Scan for the cell matching the given text and deliver its (x, y) coordinate at center. 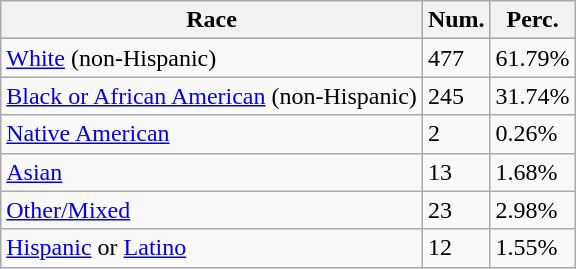
Perc. (532, 20)
13 (456, 172)
1.68% (532, 172)
Hispanic or Latino (212, 248)
0.26% (532, 134)
2 (456, 134)
White (non-Hispanic) (212, 58)
31.74% (532, 96)
Native American (212, 134)
Num. (456, 20)
61.79% (532, 58)
Asian (212, 172)
477 (456, 58)
23 (456, 210)
Black or African American (non-Hispanic) (212, 96)
1.55% (532, 248)
2.98% (532, 210)
Other/Mixed (212, 210)
245 (456, 96)
12 (456, 248)
Race (212, 20)
